Detect which cell encompasses the target text, then output its [x, y] center coordinate. 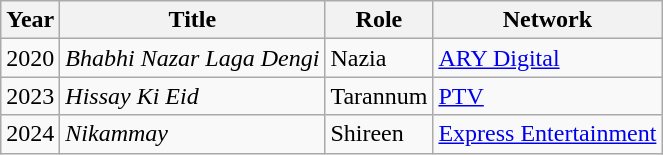
Express Entertainment [548, 134]
Bhabhi Nazar Laga Dengi [192, 58]
Shireen [379, 134]
Nazia [379, 58]
Tarannum [379, 96]
2023 [30, 96]
2024 [30, 134]
2020 [30, 58]
Network [548, 20]
ARY Digital [548, 58]
Hissay Ki Eid [192, 96]
Role [379, 20]
PTV [548, 96]
Nikammay [192, 134]
Year [30, 20]
Title [192, 20]
